Identify which cell holds the provided text, then report its [X, Y] central coordinate. 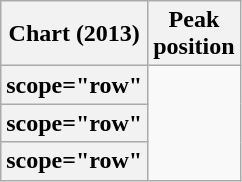
Chart (2013) [74, 34]
Peakposition [194, 34]
